Provide the (X, Y) coordinate of the cell's center where the given text is located.  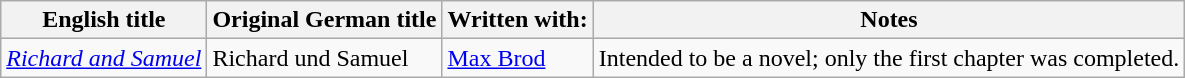
Richard and Samuel (104, 58)
Written with: (518, 20)
English title (104, 20)
Original German title (324, 20)
Max Brod (518, 58)
Intended to be a novel; only the first chapter was completed. (889, 58)
Notes (889, 20)
Richard und Samuel (324, 58)
